Return the [X, Y] coordinate for the center point of the cell that contains the specified text.  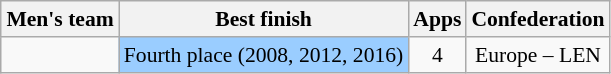
Apps [437, 19]
Europe – LEN [538, 55]
Best finish [264, 19]
Men's team [60, 19]
Confederation [538, 19]
Fourth place (2008, 2012, 2016) [264, 55]
4 [437, 55]
